Detect which cell encompasses the target text, then output its [x, y] center coordinate. 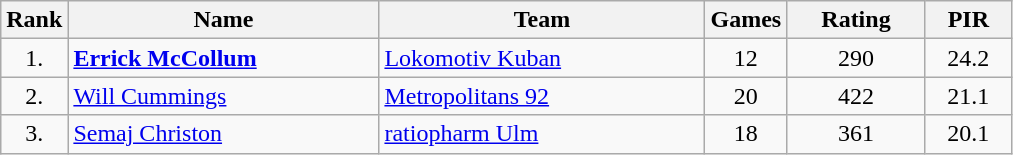
422 [856, 96]
21.1 [968, 96]
PIR [968, 20]
1. [34, 58]
Team [542, 20]
18 [746, 134]
Metropolitans 92 [542, 96]
Lokomotiv Kuban [542, 58]
2. [34, 96]
24.2 [968, 58]
Rating [856, 20]
Will Cummings [224, 96]
290 [856, 58]
Name [224, 20]
3. [34, 134]
20 [746, 96]
ratiopharm Ulm [542, 134]
Rank [34, 20]
361 [856, 134]
Errick McCollum [224, 58]
Semaj Christon [224, 134]
12 [746, 58]
Games [746, 20]
20.1 [968, 134]
